From the cell containing the given text, extract its center point as (x, y) coordinate. 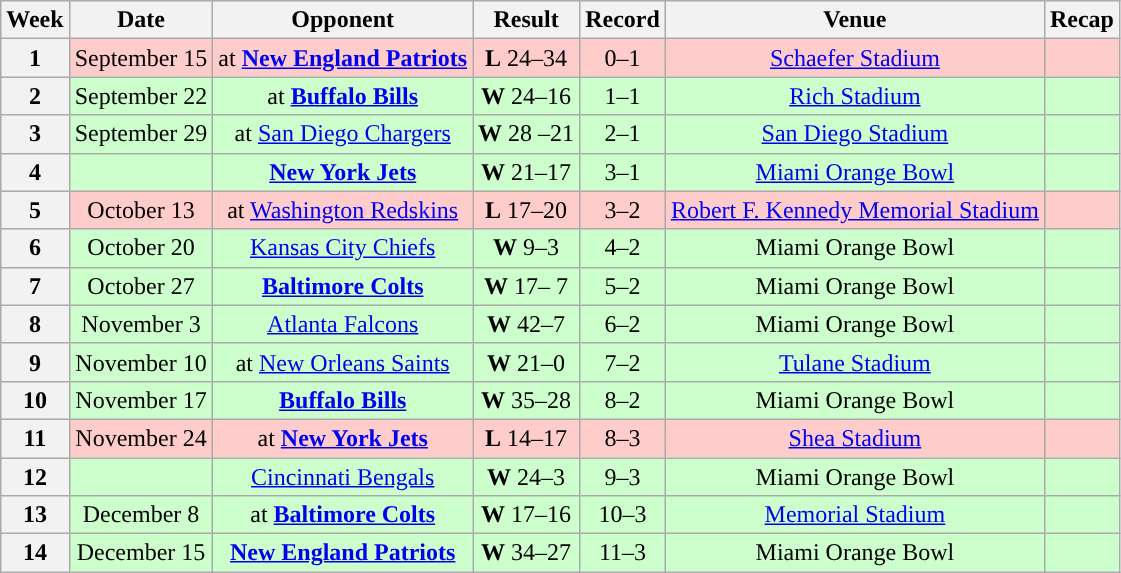
at Washington Redskins (343, 210)
Kansas City Chiefs (343, 248)
4 (35, 172)
Robert F. Kennedy Memorial Stadium (854, 210)
W 17– 7 (526, 286)
6 (35, 248)
W 35–28 (526, 400)
at New England Patriots (343, 58)
December 15 (141, 553)
11–3 (623, 553)
2–1 (623, 134)
14 (35, 553)
December 8 (141, 515)
9–3 (623, 477)
W 17–16 (526, 515)
Rich Stadium (854, 96)
Venue (854, 20)
W 9–3 (526, 248)
6–2 (623, 324)
Date (141, 20)
3 (35, 134)
New England Patriots (343, 553)
November 24 (141, 438)
1–1 (623, 96)
Shea Stadium (854, 438)
at New Orleans Saints (343, 362)
8 (35, 324)
W 21–0 (526, 362)
New York Jets (343, 172)
11 (35, 438)
12 (35, 477)
October 20 (141, 248)
September 29 (141, 134)
Record (623, 20)
Week (35, 20)
13 (35, 515)
at Baltimore Colts (343, 515)
Buffalo Bills (343, 400)
at Buffalo Bills (343, 96)
W 28 –21 (526, 134)
3–2 (623, 210)
Baltimore Colts (343, 286)
October 27 (141, 286)
November 17 (141, 400)
L 17–20 (526, 210)
2 (35, 96)
Result (526, 20)
W 24–16 (526, 96)
W 21–17 (526, 172)
at San Diego Chargers (343, 134)
L 24–34 (526, 58)
L 14–17 (526, 438)
7–2 (623, 362)
November 10 (141, 362)
Tulane Stadium (854, 362)
10 (35, 400)
W 42–7 (526, 324)
W 34–27 (526, 553)
10–3 (623, 515)
Schaefer Stadium (854, 58)
November 3 (141, 324)
5 (35, 210)
San Diego Stadium (854, 134)
September 22 (141, 96)
8–2 (623, 400)
October 13 (141, 210)
5–2 (623, 286)
Recap (1082, 20)
7 (35, 286)
3–1 (623, 172)
Memorial Stadium (854, 515)
4–2 (623, 248)
Atlanta Falcons (343, 324)
Cincinnati Bengals (343, 477)
0–1 (623, 58)
1 (35, 58)
Opponent (343, 20)
September 15 (141, 58)
at New York Jets (343, 438)
W 24–3 (526, 477)
8–3 (623, 438)
9 (35, 362)
